Detect which cell encompasses the target text, then output its (x, y) center coordinate. 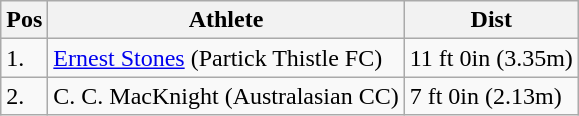
C. C. MacKnight (Australasian CC) (226, 96)
Pos (24, 20)
Ernest Stones (Partick Thistle FC) (226, 58)
7 ft 0in (2.13m) (491, 96)
2. (24, 96)
Dist (491, 20)
1. (24, 58)
Athlete (226, 20)
11 ft 0in (3.35m) (491, 58)
